Return [x, y] of the center of cell containing provided text 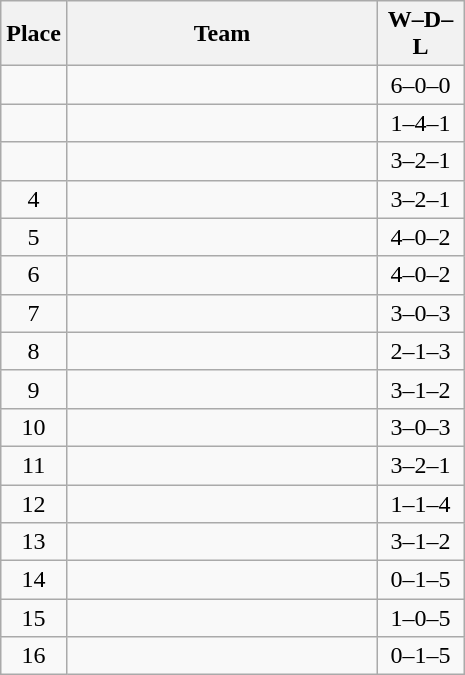
12 [34, 503]
8 [34, 351]
11 [34, 465]
1–1–4 [421, 503]
14 [34, 580]
9 [34, 389]
5 [34, 237]
6 [34, 275]
10 [34, 427]
16 [34, 656]
1–4–1 [421, 123]
13 [34, 542]
1–0–5 [421, 618]
Place [34, 34]
4 [34, 199]
15 [34, 618]
2–1–3 [421, 351]
W–D–L [421, 34]
7 [34, 313]
6–0–0 [421, 85]
Team [222, 34]
